Return (X, Y) of the center of cell containing provided text 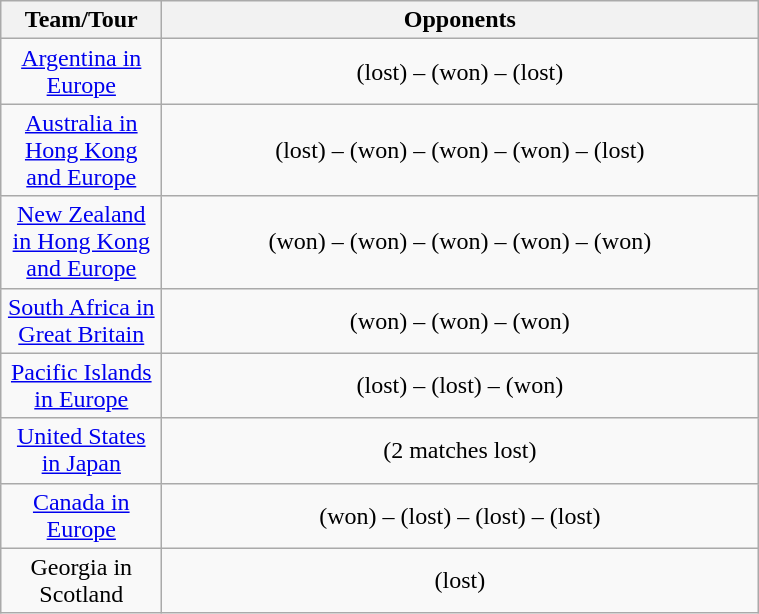
United States in Japan (82, 450)
Team/Tour (82, 20)
Pacific Islands in Europe (82, 386)
(won) – (won) – (won) (460, 320)
(lost) – (won) – (won) – (won) – (lost) (460, 150)
Canada in Europe (82, 516)
(won) – (lost) – (lost) – (lost) (460, 516)
(lost) (460, 580)
South Africa in Great Britain (82, 320)
Georgia in Scotland (82, 580)
(won) – (won) – (won) – (won) – (won) (460, 242)
Argentina in Europe (82, 72)
(lost) – (lost) – (won) (460, 386)
New Zealand in Hong Kong and Europe (82, 242)
Australia in Hong Kong and Europe (82, 150)
(2 matches lost) (460, 450)
(lost) – (won) – (lost) (460, 72)
Opponents (460, 20)
